Scan for the cell matching the given text and deliver its (x, y) coordinate at center. 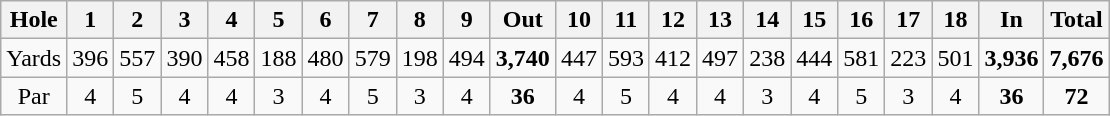
501 (956, 58)
557 (138, 58)
Total (1076, 20)
412 (672, 58)
593 (626, 58)
13 (720, 20)
581 (862, 58)
188 (278, 58)
494 (466, 58)
In (1012, 20)
1 (90, 20)
Yards (34, 58)
Par (34, 96)
15 (814, 20)
11 (626, 20)
17 (908, 20)
447 (578, 58)
480 (326, 58)
223 (908, 58)
458 (232, 58)
497 (720, 58)
7 (372, 20)
238 (768, 58)
2 (138, 20)
3,936 (1012, 58)
6 (326, 20)
396 (90, 58)
444 (814, 58)
16 (862, 20)
Out (522, 20)
12 (672, 20)
72 (1076, 96)
10 (578, 20)
579 (372, 58)
8 (420, 20)
Hole (34, 20)
7,676 (1076, 58)
14 (768, 20)
9 (466, 20)
198 (420, 58)
3,740 (522, 58)
390 (184, 58)
18 (956, 20)
